Locate the cell with the specified text and output its (X, Y) center coordinate. 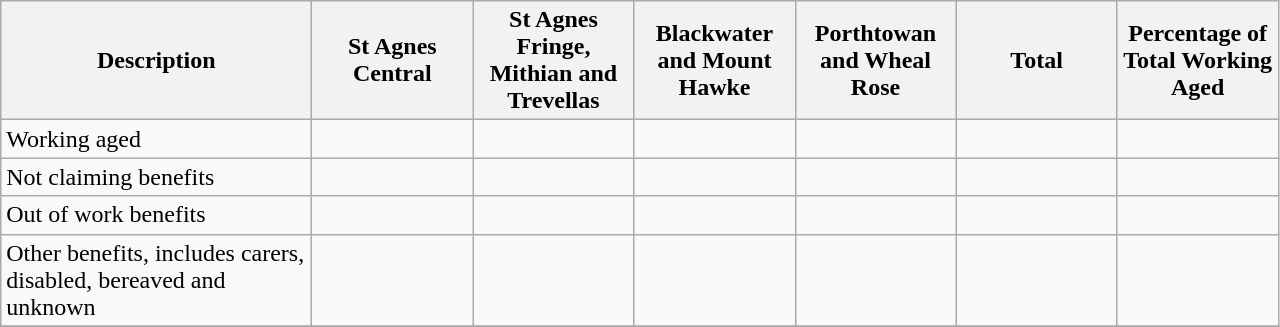
Not claiming benefits (156, 177)
Total (1036, 60)
St Agnes Fringe, Mithian and Trevellas (554, 60)
Blackwater and Mount Hawke (714, 60)
St Agnes Central (392, 60)
Percentage of Total Working Aged (1198, 60)
Other benefits, includes carers, disabled, bereaved and unknown (156, 280)
Working aged (156, 139)
Out of work benefits (156, 215)
Porthtowan and Wheal Rose (876, 60)
Description (156, 60)
